Determine the (x, y) coordinate at the center of the cell enclosing the given text.  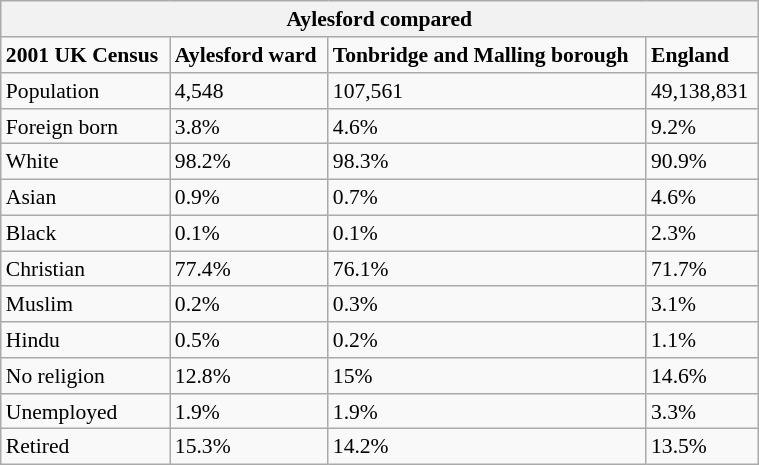
Population (86, 91)
0.5% (249, 340)
15% (487, 376)
14.6% (702, 376)
4,548 (249, 91)
98.3% (487, 162)
90.9% (702, 162)
76.1% (487, 269)
77.4% (249, 269)
Muslim (86, 304)
White (86, 162)
3.3% (702, 411)
71.7% (702, 269)
Aylesford compared (380, 19)
Foreign born (86, 126)
3.8% (249, 126)
Asian (86, 197)
Hindu (86, 340)
No religion (86, 376)
2.3% (702, 233)
0.9% (249, 197)
Christian (86, 269)
14.2% (487, 447)
12.8% (249, 376)
1.1% (702, 340)
15.3% (249, 447)
49,138,831 (702, 91)
0.3% (487, 304)
3.1% (702, 304)
0.7% (487, 197)
England (702, 55)
2001 UK Census (86, 55)
Retired (86, 447)
13.5% (702, 447)
107,561 (487, 91)
9.2% (702, 126)
98.2% (249, 162)
Black (86, 233)
Unemployed (86, 411)
Aylesford ward (249, 55)
Tonbridge and Malling borough (487, 55)
